Output the [X, Y] coordinate of the center of the cell containing the given text.  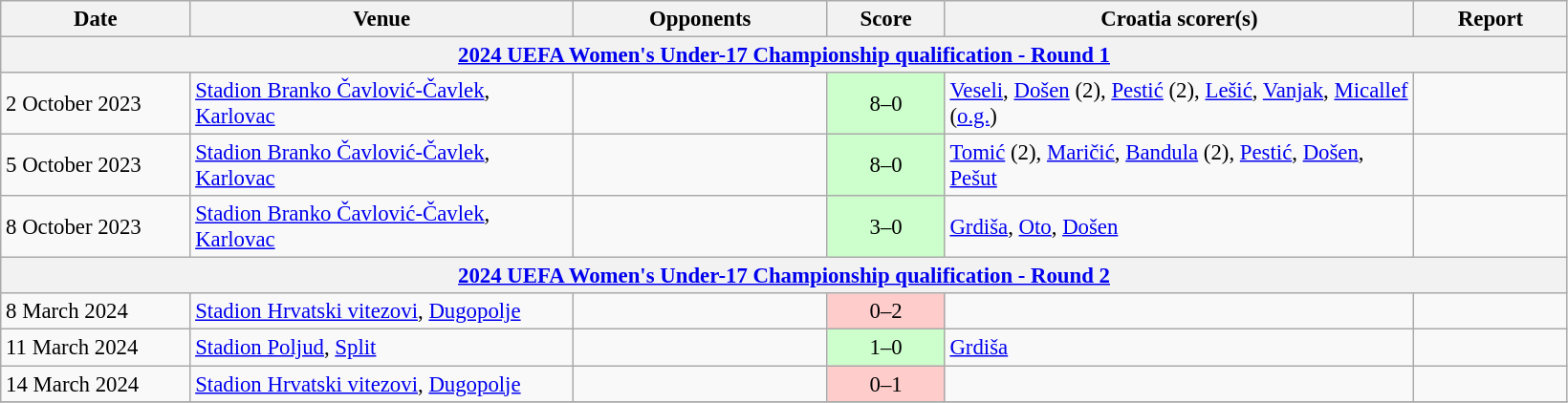
3–0 [885, 227]
0–1 [885, 384]
14 March 2024 [96, 384]
2 October 2023 [96, 103]
Croatia scorer(s) [1180, 19]
Opponents [700, 19]
Tomić (2), Maričić, Bandula (2), Pestić, Došen, Pešut [1180, 166]
Grdiša [1180, 348]
11 March 2024 [96, 348]
0–2 [885, 312]
5 October 2023 [96, 166]
Report [1492, 19]
8 March 2024 [96, 312]
Stadion Poljud, Split [382, 348]
1–0 [885, 348]
Date [96, 19]
Score [885, 19]
Venue [382, 19]
2024 UEFA Women's Under-17 Championship qualification - Round 1 [784, 55]
Grdiša, Oto, Došen [1180, 227]
2024 UEFA Women's Under-17 Championship qualification - Round 2 [784, 276]
8 October 2023 [96, 227]
Veseli, Došen (2), Pestić (2), Lešić, Vanjak, Micallef (o.g.) [1180, 103]
